Capture the cell that displays the provided text and extract its [x, y] central coordinate. 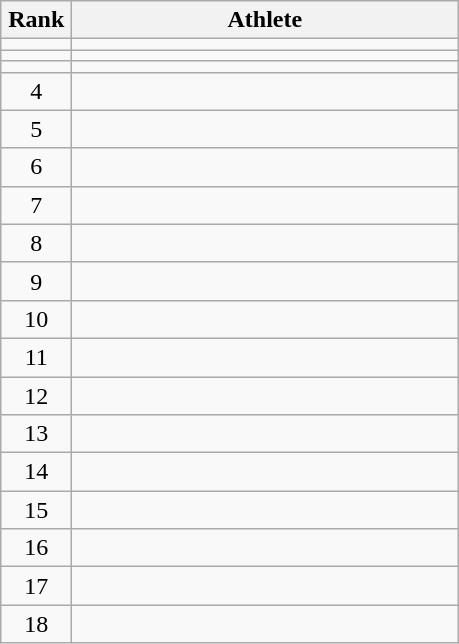
17 [36, 586]
10 [36, 319]
4 [36, 91]
13 [36, 434]
Rank [36, 20]
14 [36, 472]
Athlete [265, 20]
16 [36, 548]
7 [36, 205]
8 [36, 243]
15 [36, 510]
18 [36, 624]
6 [36, 167]
5 [36, 129]
11 [36, 357]
12 [36, 395]
9 [36, 281]
